Output the [x, y] coordinate of the center of the cell containing the given text.  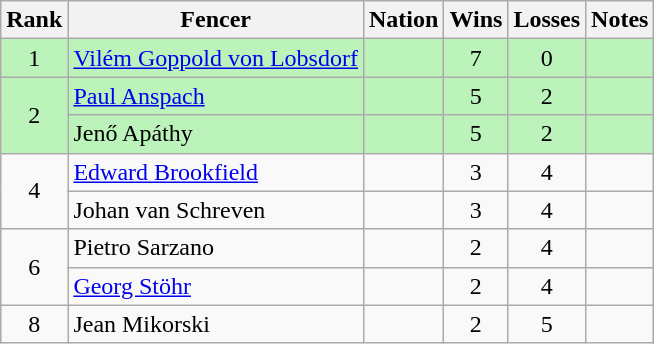
0 [547, 58]
Edward Brookfield [216, 172]
Pietro Sarzano [216, 248]
Jenő Apáthy [216, 134]
Wins [476, 20]
Johan van Schreven [216, 210]
8 [34, 324]
Paul Anspach [216, 96]
1 [34, 58]
Losses [547, 20]
Notes [620, 20]
Vilém Goppold von Lobsdorf [216, 58]
Rank [34, 20]
Georg Stöhr [216, 286]
Fencer [216, 20]
6 [34, 267]
Nation [403, 20]
7 [476, 58]
Jean Mikorski [216, 324]
